Provide the (x, y) coordinate of the cell's center where the given text is located.  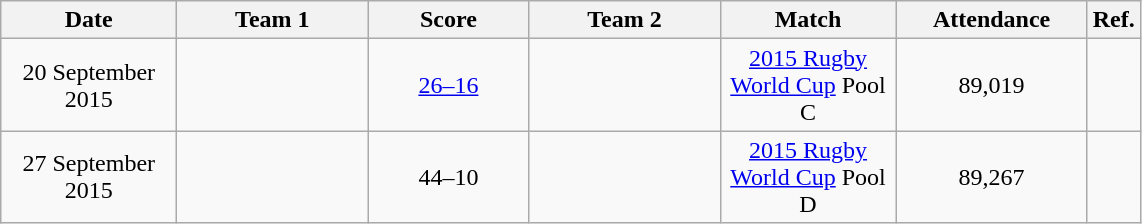
2015 Rugby World Cup Pool C (808, 85)
Team 1 (272, 20)
Score (448, 20)
Match (808, 20)
Ref. (1114, 20)
Date (89, 20)
89,267 (992, 177)
44–10 (448, 177)
27 September 2015 (89, 177)
89,019 (992, 85)
20 September 2015 (89, 85)
Team 2 (624, 20)
Attendance (992, 20)
26–16 (448, 85)
2015 Rugby World Cup Pool D (808, 177)
